Locate the cell with the specified text and output its (X, Y) center coordinate. 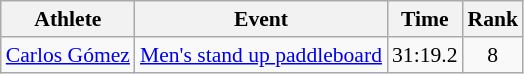
31:19.2 (424, 55)
8 (492, 55)
Carlos Gómez (68, 55)
Athlete (68, 19)
Event (261, 19)
Rank (492, 19)
Men's stand up paddleboard (261, 55)
Time (424, 19)
